Determine the (X, Y) coordinate at the center of the cell enclosing the given text.  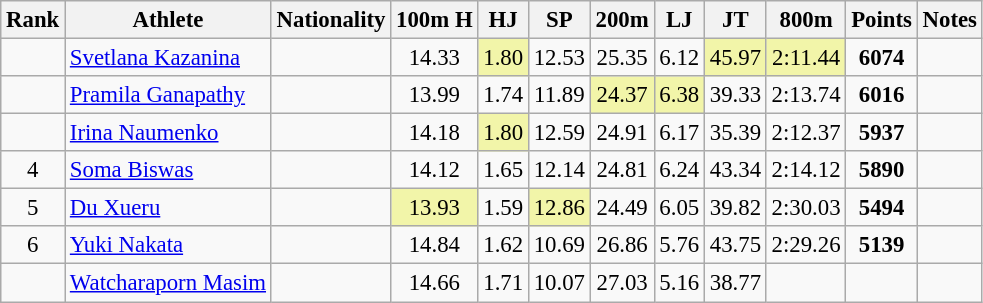
Soma Biswas (168, 170)
Athlete (168, 20)
5494 (882, 208)
6.12 (679, 58)
LJ (679, 20)
14.18 (434, 133)
1.71 (503, 283)
5937 (882, 133)
10.69 (559, 245)
6074 (882, 58)
24.37 (622, 95)
4 (33, 170)
24.49 (622, 208)
Pramila Ganapathy (168, 95)
39.33 (735, 95)
Points (882, 20)
24.81 (622, 170)
2:14.12 (806, 170)
100m H (434, 20)
27.03 (622, 283)
2:11.44 (806, 58)
2:30.03 (806, 208)
1.62 (503, 245)
43.75 (735, 245)
26.86 (622, 245)
1.59 (503, 208)
24.91 (622, 133)
200m (622, 20)
12.14 (559, 170)
6.05 (679, 208)
1.65 (503, 170)
12.53 (559, 58)
6.24 (679, 170)
35.39 (735, 133)
HJ (503, 20)
6.17 (679, 133)
800m (806, 20)
Irina Naumenko (168, 133)
39.82 (735, 208)
6 (33, 245)
12.59 (559, 133)
5 (33, 208)
14.33 (434, 58)
Yuki Nakata (168, 245)
5139 (882, 245)
JT (735, 20)
25.35 (622, 58)
6.38 (679, 95)
13.93 (434, 208)
14.12 (434, 170)
2:13.74 (806, 95)
Notes (950, 20)
14.66 (434, 283)
14.84 (434, 245)
2:12.37 (806, 133)
45.97 (735, 58)
38.77 (735, 283)
12.86 (559, 208)
Rank (33, 20)
5890 (882, 170)
Svetlana Kazanina (168, 58)
Nationality (330, 20)
6016 (882, 95)
43.34 (735, 170)
5.76 (679, 245)
1.74 (503, 95)
Du Xueru (168, 208)
13.99 (434, 95)
10.07 (559, 283)
5.16 (679, 283)
SP (559, 20)
11.89 (559, 95)
Watcharaporn Masim (168, 283)
2:29.26 (806, 245)
